Identify which cell holds the provided text, then report its (x, y) central coordinate. 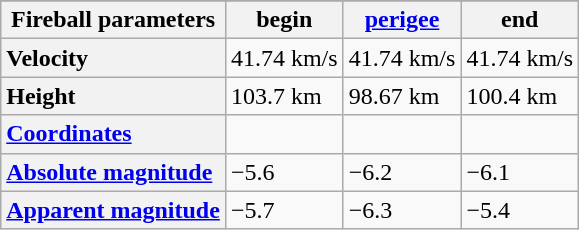
−6.2 (402, 172)
−5.4 (520, 210)
Velocity (114, 58)
begin (284, 20)
Absolute magnitude (114, 172)
Height (114, 96)
−6.1 (520, 172)
end (520, 20)
98.67 km (402, 96)
100.4 km (520, 96)
−5.6 (284, 172)
Fireball parameters (114, 20)
−5.7 (284, 210)
103.7 km (284, 96)
Apparent magnitude (114, 210)
−6.3 (402, 210)
perigee (402, 20)
Coordinates (114, 134)
